Search for the cell housing the specified text and yield its [x, y] center coordinate. 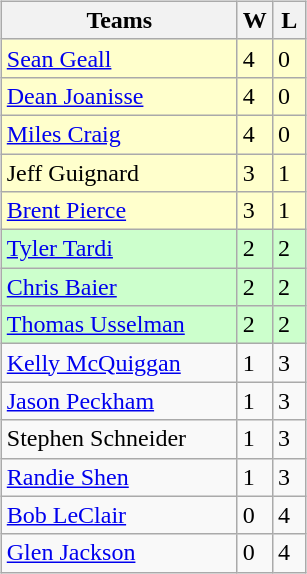
Chris Baier [119, 287]
Dean Joanisse [119, 96]
Sean Geall [119, 58]
Brent Pierce [119, 211]
W [254, 20]
Miles Craig [119, 134]
Kelly McQuiggan [119, 363]
Glen Jackson [119, 553]
Teams [119, 20]
Randie Shen [119, 477]
Jeff Guignard [119, 173]
Stephen Schneider [119, 439]
Bob LeClair [119, 515]
L [289, 20]
Tyler Tardi [119, 249]
Jason Peckham [119, 401]
Thomas Usselman [119, 325]
